Return the (x, y) coordinate for the center point of the cell that contains the specified text.  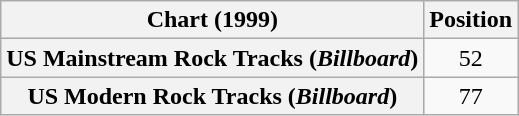
Chart (1999) (212, 20)
52 (471, 58)
Position (471, 20)
US Mainstream Rock Tracks (Billboard) (212, 58)
77 (471, 96)
US Modern Rock Tracks (Billboard) (212, 96)
